Provide the (X, Y) coordinate of the cell's center where the given text is located.  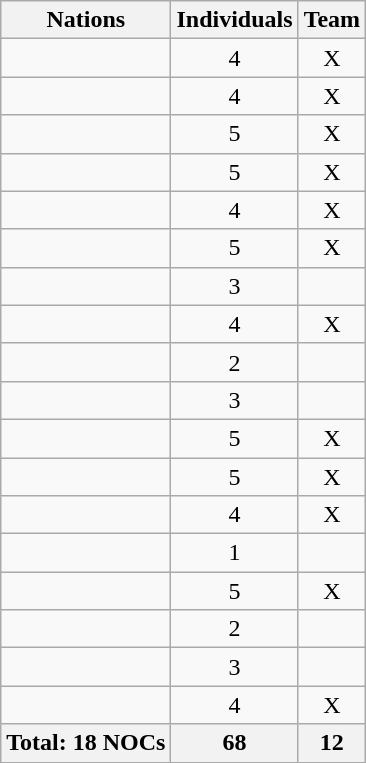
68 (234, 743)
Nations (86, 20)
Total: 18 NOCs (86, 743)
12 (332, 743)
Team (332, 20)
1 (234, 553)
Individuals (234, 20)
